Determine the (x, y) coordinate at the center of the cell enclosing the given text.  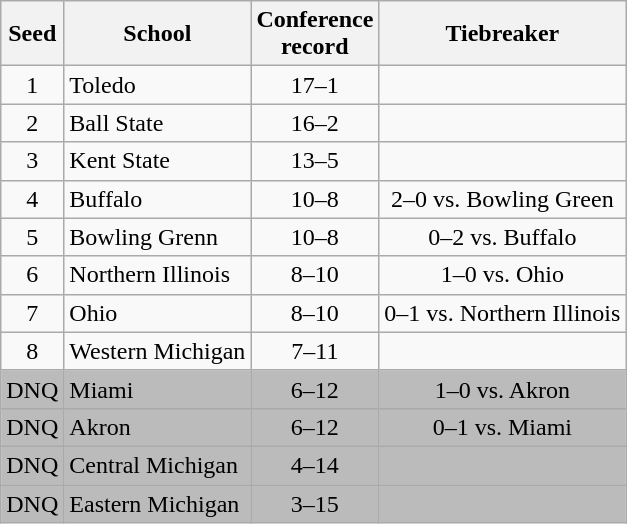
Western Michigan (158, 351)
3–15 (315, 503)
Buffalo (158, 199)
2–0 vs. Bowling Green (502, 199)
8 (32, 351)
Central Michigan (158, 465)
6 (32, 275)
2 (32, 123)
Ohio (158, 313)
Conferencerecord (315, 34)
13–5 (315, 161)
Miami (158, 389)
7 (32, 313)
5 (32, 237)
Ball State (158, 123)
1–0 vs. Akron (502, 389)
Northern Illinois (158, 275)
Seed (32, 34)
17–1 (315, 85)
0–1 vs. Northern Illinois (502, 313)
School (158, 34)
3 (32, 161)
4 (32, 199)
Toledo (158, 85)
Eastern Michigan (158, 503)
Tiebreaker (502, 34)
7–11 (315, 351)
16–2 (315, 123)
Bowling Grenn (158, 237)
0–1 vs. Miami (502, 427)
Akron (158, 427)
4–14 (315, 465)
Kent State (158, 161)
0–2 vs. Buffalo (502, 237)
1 (32, 85)
1–0 vs. Ohio (502, 275)
